Detect which cell encompasses the target text, then output its (X, Y) center coordinate. 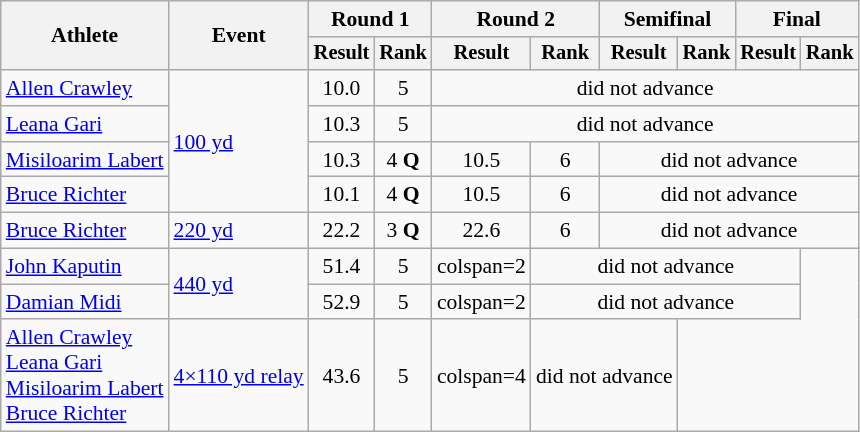
22.6 (482, 231)
10.1 (342, 195)
Damian Midi (85, 302)
440 yd (239, 284)
220 yd (239, 231)
3 Q (403, 231)
Misiloarim Labert (85, 160)
Round 1 (370, 19)
4×110 yd relay (239, 376)
52.9 (342, 302)
Allen Crawley (85, 88)
Round 2 (516, 19)
colspan=4 (482, 376)
51.4 (342, 267)
Final (796, 19)
Semifinal (668, 19)
10.0 (342, 88)
100 yd (239, 141)
John Kaputin (85, 267)
22.2 (342, 231)
Allen CrawleyLeana GariMisiloarim LabertBruce Richter (85, 376)
Athlete (85, 36)
Event (239, 36)
Leana Gari (85, 124)
43.6 (342, 376)
